Find where the given text appears and provide that cell's center as [x, y] coordinate. 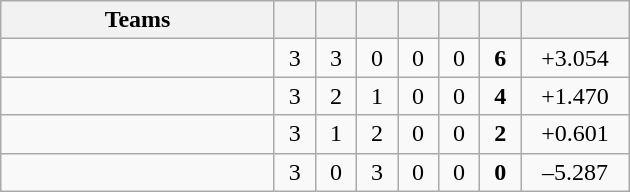
4 [500, 96]
Teams [138, 20]
–5.287 [576, 172]
+3.054 [576, 58]
6 [500, 58]
+0.601 [576, 134]
+1.470 [576, 96]
